Extract the [X, Y] coordinate from the center of the cell holding the provided text.  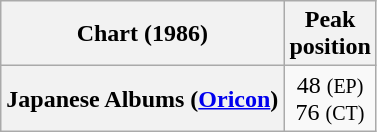
48 (EP)76 (CT) [330, 98]
Chart (1986) [142, 34]
Japanese Albums (Oricon) [142, 98]
Peak position [330, 34]
